Determine the (X, Y) coordinate at the center of the cell enclosing the given text.  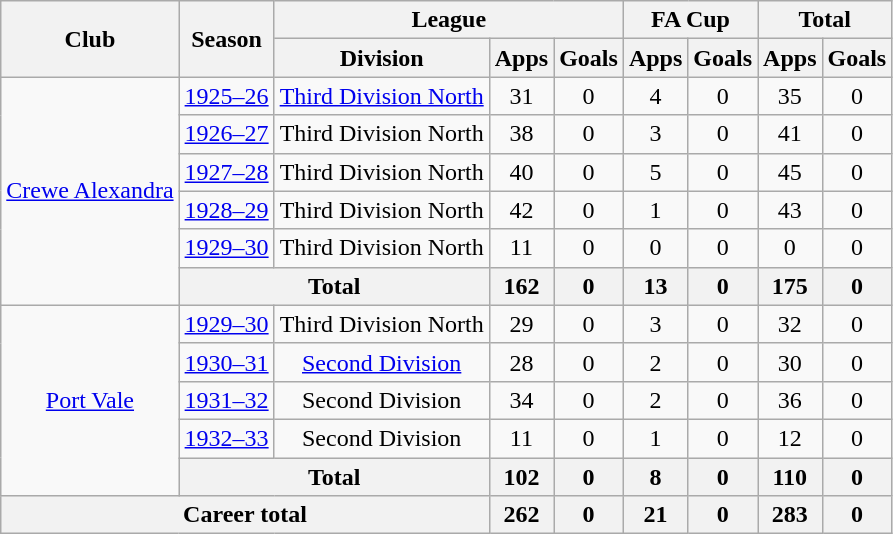
1928–29 (226, 210)
41 (790, 134)
8 (655, 477)
1930–31 (226, 362)
Club (90, 39)
29 (521, 324)
35 (790, 96)
1926–27 (226, 134)
Crewe Alexandra (90, 191)
FA Cup (690, 20)
Career total (245, 515)
4 (655, 96)
40 (521, 172)
32 (790, 324)
34 (521, 400)
102 (521, 477)
162 (521, 286)
262 (521, 515)
1927–28 (226, 172)
21 (655, 515)
1931–32 (226, 400)
28 (521, 362)
Season (226, 39)
League (448, 20)
5 (655, 172)
13 (655, 286)
1932–33 (226, 438)
283 (790, 515)
175 (790, 286)
1925–26 (226, 96)
110 (790, 477)
43 (790, 210)
42 (521, 210)
36 (790, 400)
31 (521, 96)
12 (790, 438)
38 (521, 134)
30 (790, 362)
45 (790, 172)
Division (382, 58)
Port Vale (90, 400)
